Return the (X, Y) coordinate for the center point of the cell that contains the specified text.  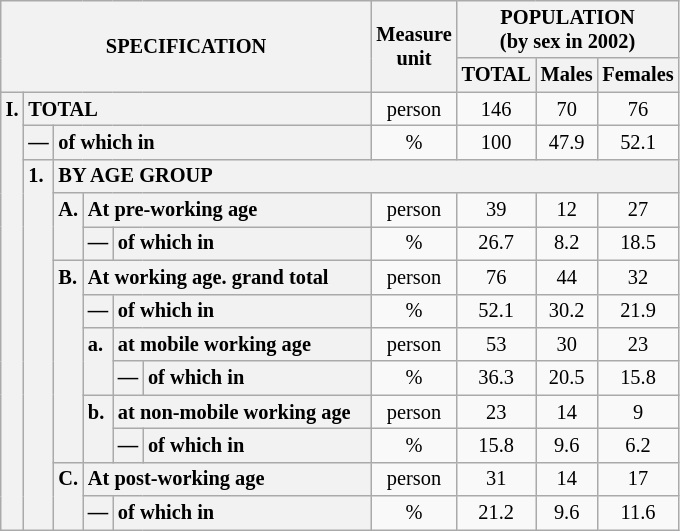
146 (496, 109)
21.2 (496, 513)
At post-working age (227, 479)
At pre-working age (227, 210)
100 (496, 142)
18.5 (638, 243)
B. (68, 361)
21.9 (638, 311)
8.2 (567, 243)
Females (638, 75)
a. (98, 360)
53 (496, 344)
36.3 (496, 378)
12 (567, 210)
A. (68, 226)
I. (12, 311)
Measure unit (414, 46)
32 (638, 277)
26.7 (496, 243)
BY AGE GROUP (366, 176)
SPECIFICATION (186, 46)
17 (638, 479)
44 (567, 277)
Males (567, 75)
9 (638, 412)
47.9 (567, 142)
11.6 (638, 513)
30 (567, 344)
at non-mobile working age (242, 412)
27 (638, 210)
1. (38, 344)
30.2 (567, 311)
At working age. grand total (227, 277)
C. (68, 496)
b. (98, 428)
at mobile working age (242, 344)
POPULATION (by sex in 2002) (568, 29)
39 (496, 210)
20.5 (567, 378)
70 (567, 109)
6.2 (638, 445)
31 (496, 479)
